From the cell containing the given text, extract its center point as [X, Y] coordinate. 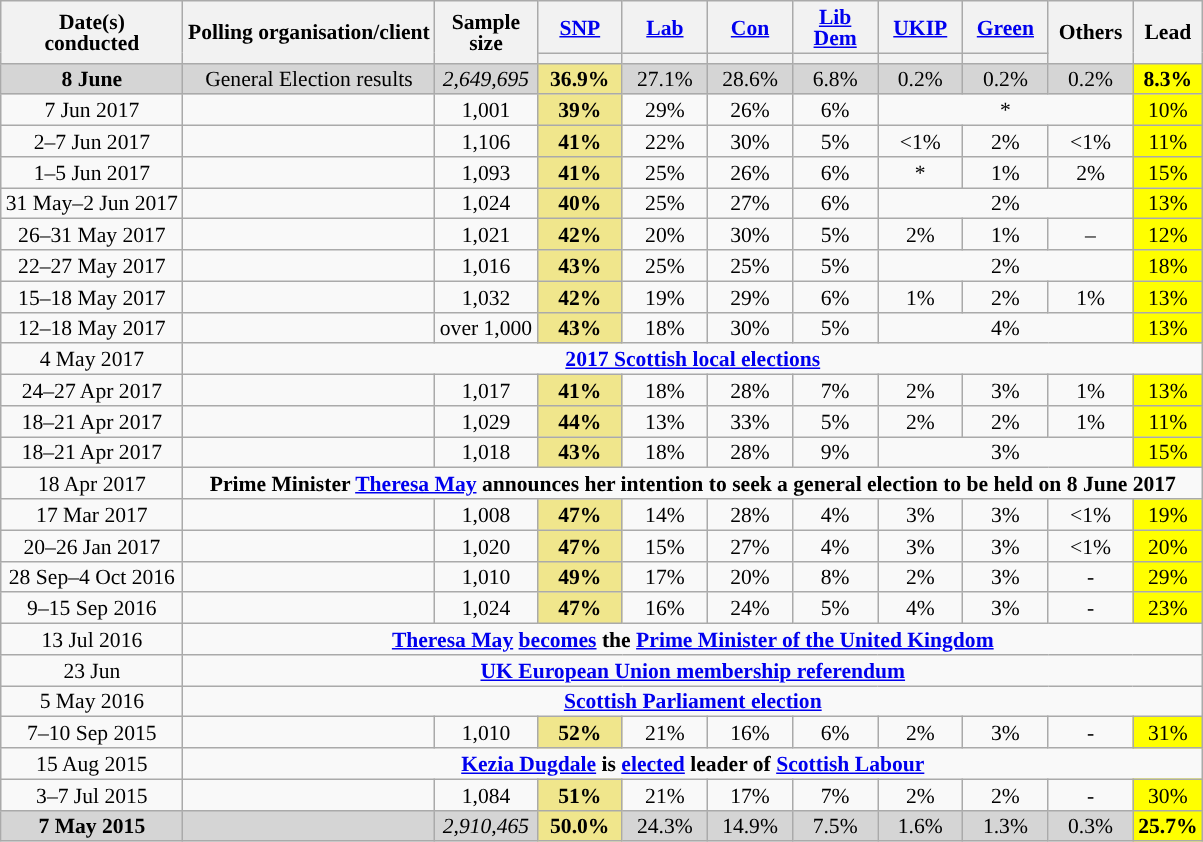
1,016 [486, 266]
7 Jun 2017 [92, 110]
24% [750, 608]
1.3% [1006, 826]
8.3% [1168, 78]
1,093 [486, 172]
2,910,465 [486, 826]
5 May 2016 [92, 702]
36.9% [580, 78]
14% [664, 514]
13 Jul 2016 [92, 640]
over 1,000 [486, 328]
6.8% [836, 78]
7.5% [836, 826]
8 June [92, 78]
1,001 [486, 110]
1,018 [486, 452]
31% [1168, 732]
SNP [580, 27]
18 Apr 2017 [92, 484]
UKIP [920, 27]
28 Sep–4 Oct 2016 [92, 576]
Others [1090, 32]
1,029 [486, 422]
7 May 2015 [92, 826]
1,017 [486, 390]
2,649,695 [486, 78]
49% [580, 576]
12–18 May 2017 [92, 328]
UK European Union membership referendum [693, 670]
51% [580, 794]
Con [750, 27]
General Election results [309, 78]
40% [580, 204]
Theresa May becomes the Prime Minister of the United Kingdom [693, 640]
23% [1168, 608]
2–7 Jun 2017 [92, 142]
1,032 [486, 296]
44% [580, 422]
39% [580, 110]
4 May 2017 [92, 360]
Scottish Parliament election [693, 702]
1,106 [486, 142]
20–26 Jan 2017 [92, 546]
3–7 Jul 2015 [92, 794]
Samplesize [486, 32]
50.0% [580, 826]
24.3% [664, 826]
1,021 [486, 234]
23 Jun [92, 670]
1,020 [486, 546]
Lab [664, 27]
Lib Dem [836, 27]
17 Mar 2017 [92, 514]
Prime Minister Theresa May announces her intention to seek a general election to be held on 8 June 2017 [693, 484]
Lead [1168, 32]
27.1% [664, 78]
Date(s)conducted [92, 32]
14.9% [750, 826]
52% [580, 732]
7–10 Sep 2015 [92, 732]
33% [750, 422]
22–27 May 2017 [92, 266]
Green [1006, 27]
1.6% [920, 826]
0.3% [1090, 826]
– [1090, 234]
10% [1168, 110]
1–5 Jun 2017 [92, 172]
12% [1168, 234]
2017 Scottish local elections [693, 360]
28.6% [750, 78]
24–27 Apr 2017 [92, 390]
26–31 May 2017 [92, 234]
Polling organisation/client [309, 32]
25.7% [1168, 826]
15 Aug 2015 [92, 764]
9–15 Sep 2016 [92, 608]
22% [664, 142]
1,084 [486, 794]
1,008 [486, 514]
8% [836, 576]
Kezia Dugdale is elected leader of Scottish Labour [693, 764]
31 May–2 Jun 2017 [92, 204]
9% [836, 452]
15–18 May 2017 [92, 296]
